Detect which cell encompasses the target text, then output its [x, y] center coordinate. 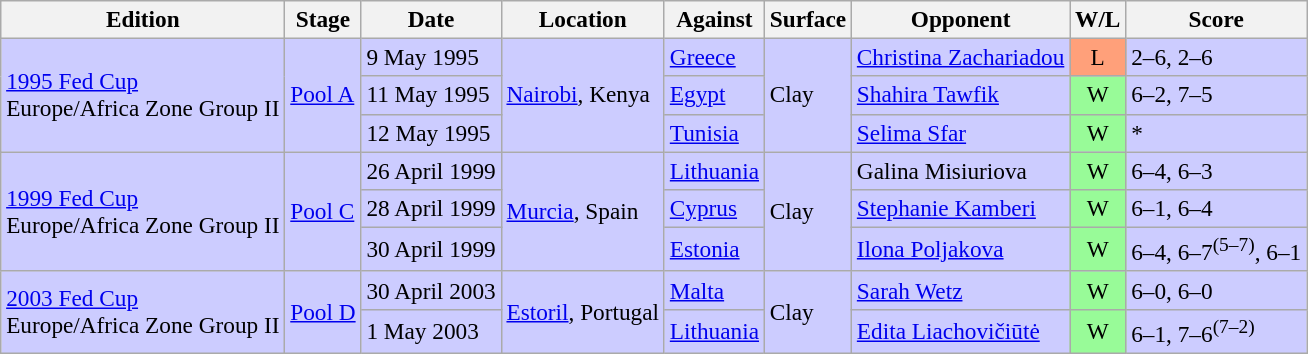
1 May 2003 [431, 331]
Ilona Poljakova [960, 249]
2–6, 2–6 [1216, 57]
Location [582, 19]
1999 Fed Cup Europe/Africa Zone Group II [143, 211]
Galina Misiuriova [960, 170]
Greece [714, 57]
6–0, 6–0 [1216, 290]
6–2, 7–5 [1216, 95]
Sarah Wetz [960, 290]
Against [714, 19]
Nairobi, Kenya [582, 94]
12 May 1995 [431, 133]
Pool C [323, 211]
W/L [1098, 19]
Opponent [960, 19]
11 May 1995 [431, 95]
Date [431, 19]
Cyprus [714, 208]
Shahira Tawfik [960, 95]
28 April 1999 [431, 208]
L [1098, 57]
6–4, 6–7(5–7), 6–1 [1216, 249]
6–4, 6–3 [1216, 170]
Stage [323, 19]
Pool A [323, 94]
Pool D [323, 312]
Egypt [714, 95]
Murcia, Spain [582, 211]
Score [1216, 19]
Surface [808, 19]
Estonia [714, 249]
1995 Fed Cup Europe/Africa Zone Group II [143, 94]
2003 Fed Cup Europe/Africa Zone Group II [143, 312]
Christina Zachariadou [960, 57]
Tunisia [714, 133]
30 April 1999 [431, 249]
30 April 2003 [431, 290]
Stephanie Kamberi [960, 208]
6–1, 6–4 [1216, 208]
Estoril, Portugal [582, 312]
26 April 1999 [431, 170]
Selima Sfar [960, 133]
Edita Liachovičiūtė [960, 331]
* [1216, 133]
9 May 1995 [431, 57]
Malta [714, 290]
Edition [143, 19]
6–1, 7–6(7–2) [1216, 331]
